For the text-containing cell, return its midpoint in (x, y) coordinate format. 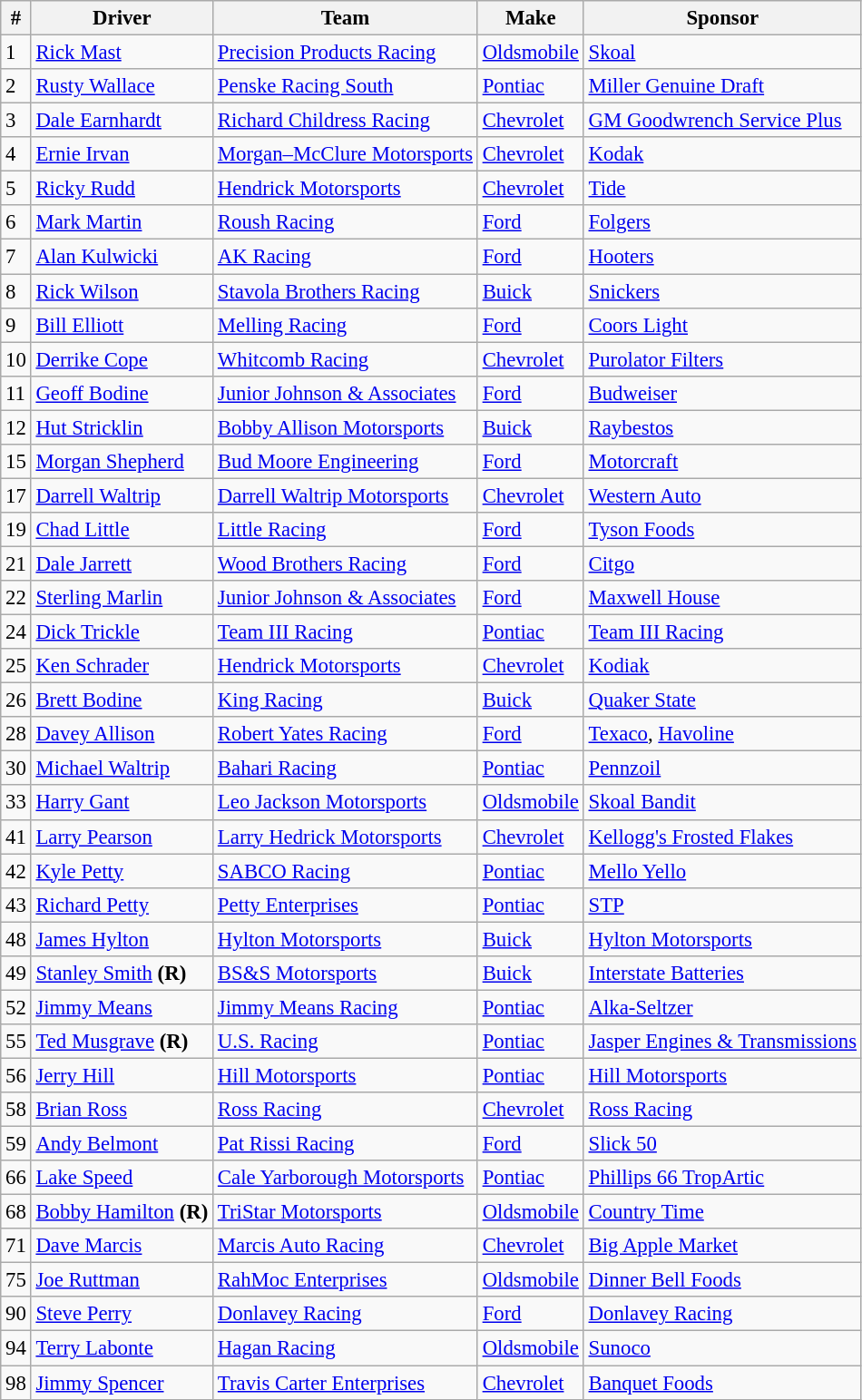
Jerry Hill (122, 1075)
Kodak (722, 154)
Maxwell House (722, 598)
Hagan Racing (346, 1348)
75 (16, 1280)
52 (16, 1007)
Folgers (722, 222)
58 (16, 1110)
55 (16, 1042)
STP (722, 905)
Quaker State (722, 700)
68 (16, 1212)
8 (16, 291)
TriStar Motorsports (346, 1212)
Marcis Auto Racing (346, 1246)
17 (16, 495)
Larry Pearson (122, 837)
42 (16, 871)
Richard Childress Racing (346, 121)
Harry Gant (122, 803)
Petty Enterprises (346, 905)
22 (16, 598)
5 (16, 189)
Brett Bodine (122, 700)
Richard Petty (122, 905)
Darrell Waltrip (122, 495)
Steve Perry (122, 1315)
Raybestos (722, 427)
Bill Elliott (122, 325)
21 (16, 563)
Ricky Rudd (122, 189)
Mark Martin (122, 222)
Miller Genuine Draft (722, 86)
Michael Waltrip (122, 769)
Rick Wilson (122, 291)
Ken Schrader (122, 666)
Robert Yates Racing (346, 734)
10 (16, 359)
Roush Racing (346, 222)
U.S. Racing (346, 1042)
Bahari Racing (346, 769)
Citgo (722, 563)
Stanley Smith (R) (122, 974)
Kyle Petty (122, 871)
Leo Jackson Motorsports (346, 803)
Big Apple Market (722, 1246)
Skoal Bandit (722, 803)
Skoal (722, 53)
33 (16, 803)
Davey Allison (122, 734)
Hooters (722, 257)
12 (16, 427)
Make (530, 18)
19 (16, 530)
25 (16, 666)
Budweiser (722, 393)
Pennzoil (722, 769)
Bud Moore Engineering (346, 462)
Alka-Seltzer (722, 1007)
Sterling Marlin (122, 598)
Precision Products Racing (346, 53)
49 (16, 974)
RahMoc Enterprises (346, 1280)
Jasper Engines & Transmissions (722, 1042)
Hut Stricklin (122, 427)
Dinner Bell Foods (722, 1280)
Cale Yarborough Motorsports (346, 1178)
Dale Earnhardt (122, 121)
Wood Brothers Racing (346, 563)
Texaco, Havoline (722, 734)
Motorcraft (722, 462)
90 (16, 1315)
Joe Ruttman (122, 1280)
Travis Carter Enterprises (346, 1383)
3 (16, 121)
1 (16, 53)
Dave Marcis (122, 1246)
Tyson Foods (722, 530)
30 (16, 769)
15 (16, 462)
Ernie Irvan (122, 154)
98 (16, 1383)
Western Auto (722, 495)
Coors Light (722, 325)
94 (16, 1348)
Bobby Hamilton (R) (122, 1212)
Stavola Brothers Racing (346, 291)
Geoff Bodine (122, 393)
Country Time (722, 1212)
4 (16, 154)
Kodiak (722, 666)
Snickers (722, 291)
43 (16, 905)
7 (16, 257)
Penske Racing South (346, 86)
Jimmy Means (122, 1007)
41 (16, 837)
Sunoco (722, 1348)
Darrell Waltrip Motorsports (346, 495)
SABCO Racing (346, 871)
28 (16, 734)
Lake Speed (122, 1178)
Purolator Filters (722, 359)
Sponsor (722, 18)
Mello Yello (722, 871)
Alan Kulwicki (122, 257)
Whitcomb Racing (346, 359)
Kellogg's Frosted Flakes (722, 837)
Ted Musgrave (R) (122, 1042)
56 (16, 1075)
Larry Hedrick Motorsports (346, 837)
71 (16, 1246)
Andy Belmont (122, 1144)
Brian Ross (122, 1110)
26 (16, 700)
Driver (122, 18)
Rusty Wallace (122, 86)
Derrike Cope (122, 359)
Interstate Batteries (722, 974)
Terry Labonte (122, 1348)
Team (346, 18)
2 (16, 86)
6 (16, 222)
Dick Trickle (122, 632)
Dale Jarrett (122, 563)
AK Racing (346, 257)
Jimmy Means Racing (346, 1007)
Banquet Foods (722, 1383)
Bobby Allison Motorsports (346, 427)
Rick Mast (122, 53)
9 (16, 325)
Jimmy Spencer (122, 1383)
Morgan–McClure Motorsports (346, 154)
Tide (722, 189)
James Hylton (122, 939)
Pat Rissi Racing (346, 1144)
# (16, 18)
24 (16, 632)
59 (16, 1144)
66 (16, 1178)
Slick 50 (722, 1144)
Phillips 66 TropArtic (722, 1178)
King Racing (346, 700)
11 (16, 393)
48 (16, 939)
Little Racing (346, 530)
Morgan Shepherd (122, 462)
GM Goodwrench Service Plus (722, 121)
BS&S Motorsports (346, 974)
Chad Little (122, 530)
Melling Racing (346, 325)
